Determine the [X, Y] coordinate at the center of the cell enclosing the given text.  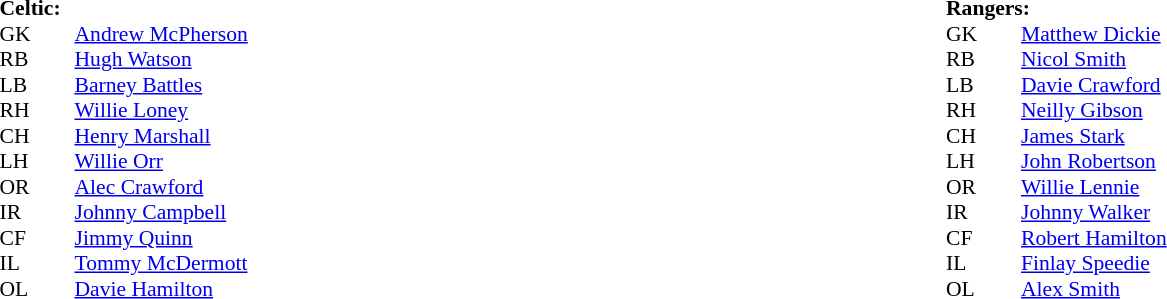
John Robertson [1094, 161]
Barney Battles [160, 85]
Willie Lennie [1094, 187]
Willie Loney [160, 111]
Johnny Walker [1094, 213]
Alec Crawford [160, 187]
Nicol Smith [1094, 59]
Henry Marshall [160, 136]
Willie Orr [160, 161]
Matthew Dickie [1094, 34]
Jimmy Quinn [160, 238]
Neilly Gibson [1094, 111]
Robert Hamilton [1094, 238]
Hugh Watson [160, 59]
Finlay Speedie [1094, 263]
Johnny Campbell [160, 213]
Davie Crawford [1094, 85]
Tommy McDermott [160, 263]
James Stark [1094, 136]
Andrew McPherson [160, 34]
